Find where the given text appears and provide that cell's center as [x, y] coordinate. 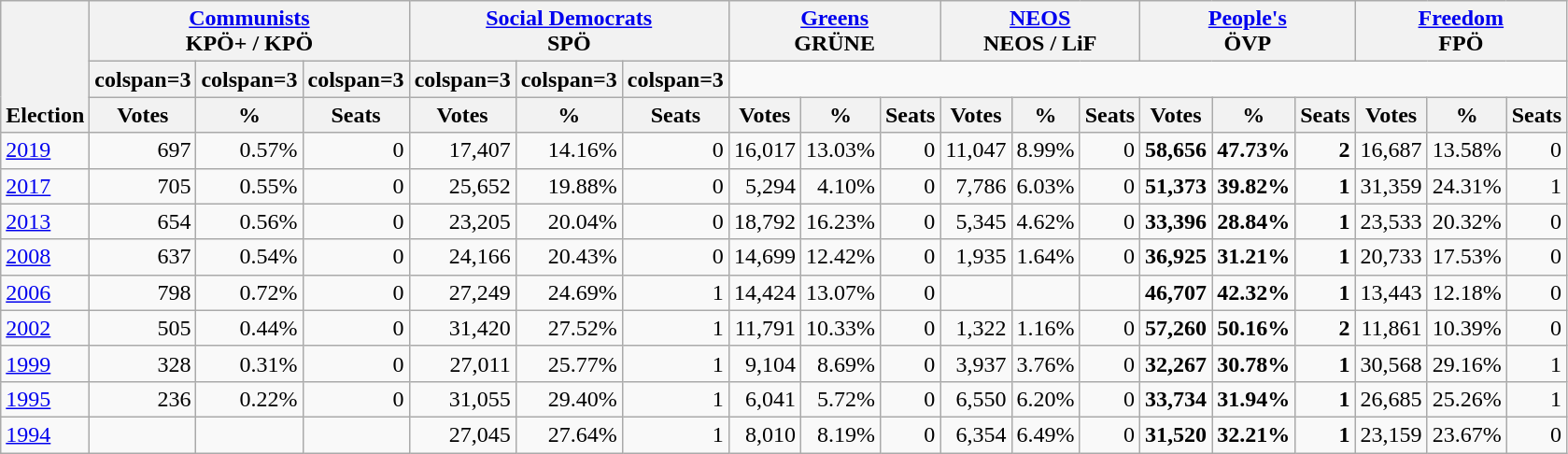
32,267 [1177, 363]
18,792 [764, 221]
0.57% [249, 150]
2013 [45, 221]
637 [143, 257]
4.10% [841, 186]
28.84% [1253, 221]
1999 [45, 363]
8.99% [1046, 150]
1.16% [1046, 328]
30,568 [1391, 363]
705 [143, 186]
1995 [45, 399]
58,656 [1177, 150]
30.78% [1253, 363]
1,935 [976, 257]
20.43% [569, 257]
31,359 [1391, 186]
6,354 [976, 434]
39.82% [1253, 186]
16.23% [841, 221]
505 [143, 328]
7,786 [976, 186]
13.03% [841, 150]
2002 [45, 328]
36,925 [1177, 257]
19.88% [569, 186]
5,345 [976, 221]
20,733 [1391, 257]
0.31% [249, 363]
25.77% [569, 363]
13,443 [1391, 292]
33,396 [1177, 221]
14.16% [569, 150]
6,041 [764, 399]
236 [143, 399]
0.72% [249, 292]
6.03% [1046, 186]
8.19% [841, 434]
12.42% [841, 257]
23,205 [462, 221]
10.39% [1466, 328]
24.31% [1466, 186]
31.21% [1253, 257]
0.44% [249, 328]
31,420 [462, 328]
23.67% [1466, 434]
Social DemocratsSPÖ [569, 32]
5,294 [764, 186]
42.32% [1253, 292]
57,260 [1177, 328]
6.20% [1046, 399]
1994 [45, 434]
26,685 [1391, 399]
23,159 [1391, 434]
27.64% [569, 434]
51,373 [1177, 186]
8,010 [764, 434]
11,047 [976, 150]
4.62% [1046, 221]
27,011 [462, 363]
11,861 [1391, 328]
24,166 [462, 257]
654 [143, 221]
16,687 [1391, 150]
14,424 [764, 292]
1.64% [1046, 257]
328 [143, 363]
13.58% [1466, 150]
GreensGRÜNE [835, 32]
6,550 [976, 399]
32.21% [1253, 434]
27.52% [569, 328]
31,520 [1177, 434]
697 [143, 150]
23,533 [1391, 221]
2019 [45, 150]
10.33% [841, 328]
20.04% [569, 221]
25.26% [1466, 399]
13.07% [841, 292]
25,652 [462, 186]
NEOSNEOS / LiF [1040, 32]
24.69% [569, 292]
20.32% [1466, 221]
31,055 [462, 399]
11,791 [764, 328]
5.72% [841, 399]
50.16% [1253, 328]
3,937 [976, 363]
2017 [45, 186]
17,407 [462, 150]
0.56% [249, 221]
798 [143, 292]
14,699 [764, 257]
12.18% [1466, 292]
6.49% [1046, 434]
0.22% [249, 399]
People'sÖVP [1248, 32]
2006 [45, 292]
27,045 [462, 434]
0.54% [249, 257]
46,707 [1177, 292]
47.73% [1253, 150]
29.40% [569, 399]
2008 [45, 257]
FreedomFPÖ [1461, 32]
Election [45, 67]
29.16% [1466, 363]
31.94% [1253, 399]
1,322 [976, 328]
33,734 [1177, 399]
8.69% [841, 363]
27,249 [462, 292]
16,017 [764, 150]
17.53% [1466, 257]
0.55% [249, 186]
9,104 [764, 363]
3.76% [1046, 363]
CommunistsKPÖ+ / KPÖ [249, 32]
